Output the [X, Y] coordinate of the center of the cell containing the given text.  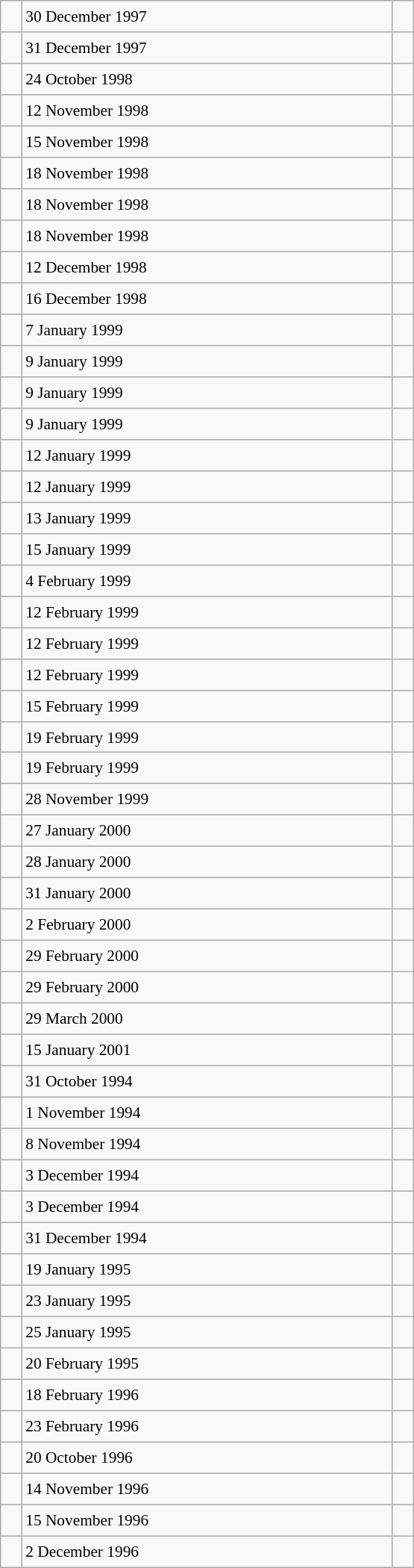
15 January 1999 [207, 549]
18 February 1996 [207, 1395]
14 November 1996 [207, 1489]
2 February 2000 [207, 925]
29 March 2000 [207, 1019]
31 January 2000 [207, 894]
15 January 2001 [207, 1051]
27 January 2000 [207, 831]
31 December 1994 [207, 1238]
20 October 1996 [207, 1457]
12 December 1998 [207, 267]
20 February 1995 [207, 1363]
15 November 1998 [207, 142]
24 October 1998 [207, 79]
31 October 1994 [207, 1082]
8 November 1994 [207, 1144]
13 January 1999 [207, 517]
4 February 1999 [207, 580]
15 November 1996 [207, 1520]
2 December 1996 [207, 1552]
7 January 1999 [207, 330]
16 December 1998 [207, 299]
1 November 1994 [207, 1113]
28 November 1999 [207, 800]
28 January 2000 [207, 862]
19 January 1995 [207, 1269]
25 January 1995 [207, 1332]
23 February 1996 [207, 1426]
12 November 1998 [207, 111]
30 December 1997 [207, 16]
31 December 1997 [207, 48]
15 February 1999 [207, 706]
23 January 1995 [207, 1301]
